Output the [x, y] coordinate of the center of the cell containing the given text.  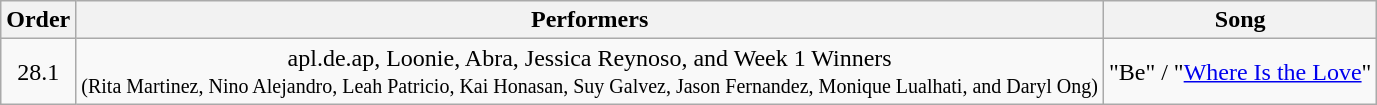
"Be" / "Where Is the Love" [1240, 72]
Song [1240, 20]
28.1 [38, 72]
Order [38, 20]
Performers [590, 20]
